Search for the cell housing the specified text and yield its [x, y] center coordinate. 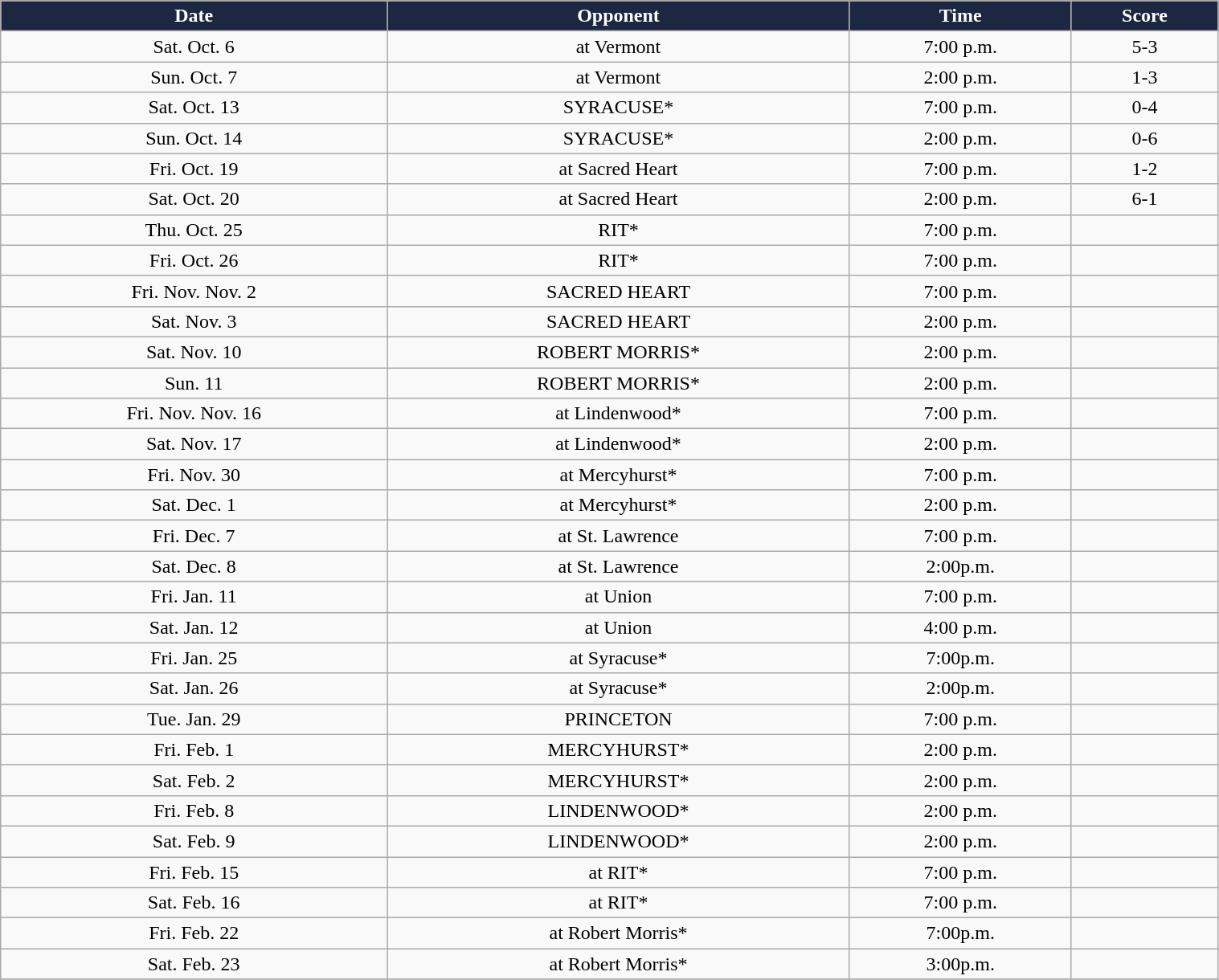
Fri. Dec. 7 [194, 536]
5-3 [1144, 47]
Fri. Nov. Nov. 2 [194, 291]
Thu. Oct. 25 [194, 230]
Fri. Oct. 26 [194, 260]
Fri. Feb. 1 [194, 749]
Sun. Oct. 7 [194, 77]
Sun. 11 [194, 383]
Fri. Feb. 15 [194, 872]
Sat. Feb. 2 [194, 780]
3:00p.m. [960, 964]
1-3 [1144, 77]
0-6 [1144, 138]
Sat. Nov. 3 [194, 321]
0-4 [1144, 108]
Sat. Oct. 6 [194, 47]
Fri. Oct. 19 [194, 169]
Sat. Jan. 12 [194, 627]
Fri. Nov. Nov. 16 [194, 414]
Fri. Nov. 30 [194, 475]
4:00 p.m. [960, 627]
Date [194, 16]
Sat. Nov. 17 [194, 444]
Sat. Nov. 10 [194, 352]
Tue. Jan. 29 [194, 719]
Sat. Dec. 8 [194, 566]
Sat. Feb. 23 [194, 964]
6-1 [1144, 199]
Fri. Feb. 22 [194, 933]
Sun. Oct. 14 [194, 138]
Sat. Dec. 1 [194, 505]
Fri. Jan. 11 [194, 597]
Fri. Feb. 8 [194, 811]
Opponent [619, 16]
Sat. Jan. 26 [194, 688]
1-2 [1144, 169]
Sat. Oct. 20 [194, 199]
PRINCETON [619, 719]
Sat. Oct. 13 [194, 108]
Sat. Feb. 9 [194, 841]
Sat. Feb. 16 [194, 903]
Fri. Jan. 25 [194, 658]
Score [1144, 16]
Time [960, 16]
